Extract the (x, y) coordinate from the center of the cell holding the provided text.  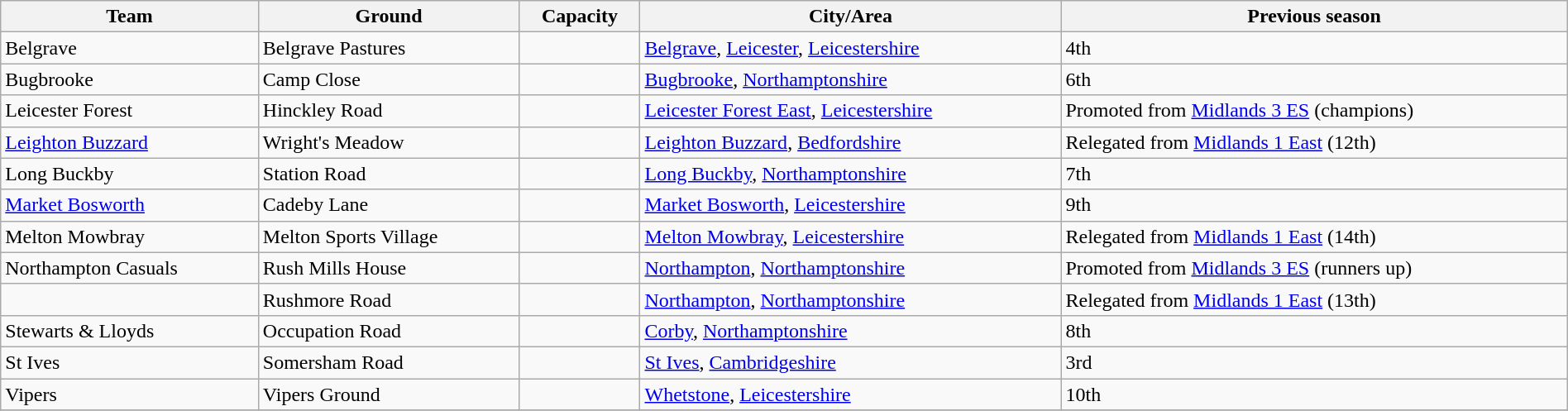
City/Area (850, 17)
Rushmore Road (389, 299)
Long Buckby (130, 174)
Wright's Meadow (389, 142)
Capacity (580, 17)
Northampton Casuals (130, 268)
Leicester Forest (130, 111)
Melton Mowbray, Leicestershire (850, 237)
10th (1314, 394)
Rush Mills House (389, 268)
Ground (389, 17)
Promoted from Midlands 3 ES (champions) (1314, 111)
9th (1314, 205)
Promoted from Midlands 3 ES (runners up) (1314, 268)
8th (1314, 331)
Vipers (130, 394)
3rd (1314, 362)
Camp Close (389, 79)
6th (1314, 79)
Station Road (389, 174)
Occupation Road (389, 331)
Melton Mowbray (130, 237)
Team (130, 17)
Long Buckby, Northamptonshire (850, 174)
Relegated from Midlands 1 East (13th) (1314, 299)
Relegated from Midlands 1 East (12th) (1314, 142)
Melton Sports Village (389, 237)
St Ives (130, 362)
Belgrave (130, 48)
Hinckley Road (389, 111)
Leicester Forest East, Leicestershire (850, 111)
Market Bosworth (130, 205)
Vipers Ground (389, 394)
Leighton Buzzard, Bedfordshire (850, 142)
Bugbrooke (130, 79)
Corby, Northamptonshire (850, 331)
St Ives, Cambridgeshire (850, 362)
Somersham Road (389, 362)
Belgrave, Leicester, Leicestershire (850, 48)
Previous season (1314, 17)
Belgrave Pastures (389, 48)
Leighton Buzzard (130, 142)
4th (1314, 48)
Cadeby Lane (389, 205)
Stewarts & Lloyds (130, 331)
Whetstone, Leicestershire (850, 394)
Market Bosworth, Leicestershire (850, 205)
Bugbrooke, Northamptonshire (850, 79)
Relegated from Midlands 1 East (14th) (1314, 237)
7th (1314, 174)
